Pinpoint the cell where the given text exists, returning its (x, y) midpoint coordinate. 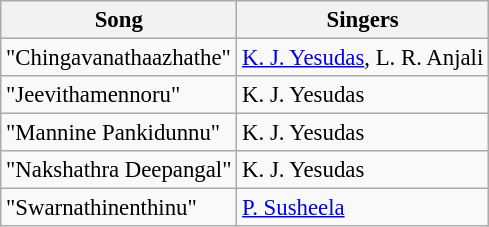
"Chingavanathaazhathe" (119, 58)
Singers (363, 20)
Song (119, 20)
"Jeevithamennoru" (119, 95)
"Nakshathra Deepangal" (119, 170)
"Mannine Pankidunnu" (119, 133)
K. J. Yesudas, L. R. Anjali (363, 58)
"Swarnathinenthinu" (119, 208)
P. Susheela (363, 208)
